Capture the cell that displays the provided text and extract its (X, Y) central coordinate. 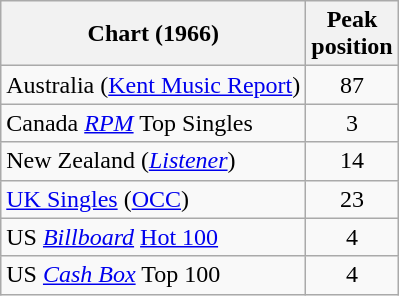
UK Singles (OCC) (154, 199)
New Zealand (Listener) (154, 161)
US Billboard Hot 100 (154, 237)
3 (352, 123)
87 (352, 85)
23 (352, 199)
US Cash Box Top 100 (154, 275)
Australia (Kent Music Report) (154, 85)
Peakposition (352, 34)
Chart (1966) (154, 34)
Canada RPM Top Singles (154, 123)
14 (352, 161)
